Detect which cell encompasses the target text, then output its [X, Y] center coordinate. 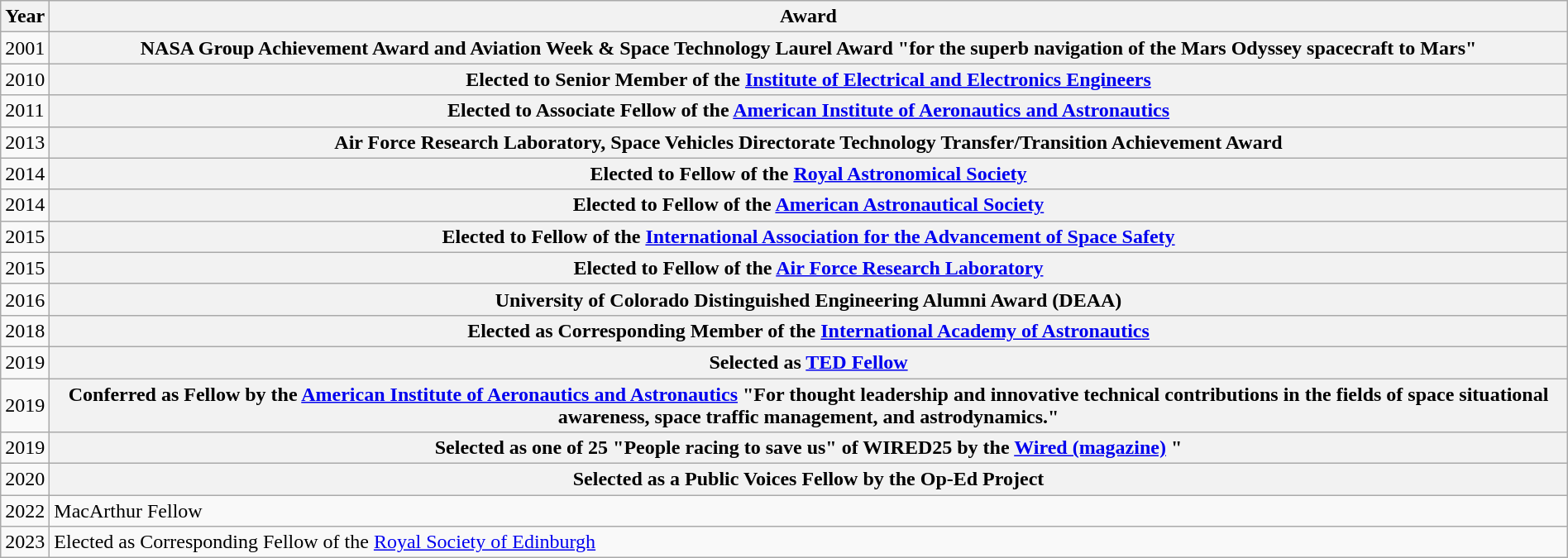
University of Colorado Distinguished Engineering Alumni Award (DEAA) [809, 299]
Elected to Fellow of the American Astronautical Society [809, 205]
2020 [25, 479]
Selected as a Public Voices Fellow by the Op-Ed Project [809, 479]
2022 [25, 511]
2016 [25, 299]
Elected as Corresponding Member of the International Academy of Astronautics [809, 331]
2011 [25, 111]
Elected to Fellow of the Air Force Research Laboratory [809, 268]
2010 [25, 79]
2023 [25, 542]
Elected to Fellow of the International Association for the Advancement of Space Safety [809, 236]
Award [809, 17]
2013 [25, 142]
MacArthur Fellow [809, 511]
Elected to Senior Member of the Institute of Electrical and Electronics Engineers [809, 79]
Selected as one of 25 "People racing to save us" of WIRED25 by the Wired (magazine) " [809, 448]
Selected as TED Fellow [809, 362]
2001 [25, 48]
Air Force Research Laboratory, Space Vehicles Directorate Technology Transfer/Transition Achievement Award [809, 142]
Elected as Corresponding Fellow of the Royal Society of Edinburgh [809, 542]
Year [25, 17]
Elected to Fellow of the Royal Astronomical Society [809, 174]
Elected to Associate Fellow of the American Institute of Aeronautics and Astronautics [809, 111]
2018 [25, 331]
NASA Group Achievement Award and Aviation Week & Space Technology Laurel Award "for the superb navigation of the Mars Odyssey spacecraft to Mars" [809, 48]
